Determine the (X, Y) coordinate at the center of the cell enclosing the given text.  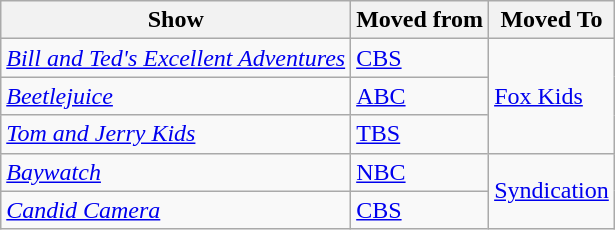
Moved To (552, 20)
TBS (420, 134)
Baywatch (176, 172)
Fox Kids (552, 96)
NBC (420, 172)
Beetlejuice (176, 96)
Show (176, 20)
Candid Camera (176, 210)
Bill and Ted's Excellent Adventures (176, 58)
Tom and Jerry Kids (176, 134)
Syndication (552, 191)
Moved from (420, 20)
ABC (420, 96)
